Locate the cell with the specified text and output its [X, Y] center coordinate. 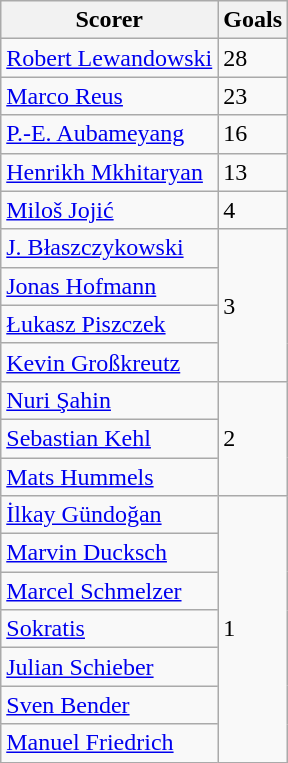
Mats Hummels [110, 477]
23 [253, 96]
J. Błaszczykowski [110, 248]
İlkay Gündoğan [110, 515]
Manuel Friedrich [110, 743]
Henrikh Mkhitaryan [110, 172]
Marco Reus [110, 96]
13 [253, 172]
16 [253, 134]
Łukasz Piszczek [110, 324]
Miloš Jojić [110, 210]
2 [253, 438]
Kevin Großkreutz [110, 362]
Goals [253, 20]
Scorer [110, 20]
Julian Schieber [110, 667]
P.-E. Aubameyang [110, 134]
Nuri Şahin [110, 400]
Sokratis [110, 629]
28 [253, 58]
Sebastian Kehl [110, 438]
Marvin Ducksch [110, 553]
Marcel Schmelzer [110, 591]
Sven Bender [110, 705]
Jonas Hofmann [110, 286]
4 [253, 210]
1 [253, 629]
3 [253, 305]
Robert Lewandowski [110, 58]
